Identify which cell holds the provided text, then report its (x, y) central coordinate. 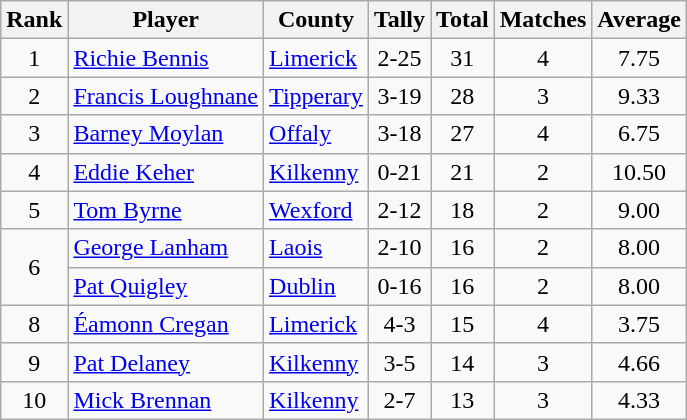
3-19 (399, 96)
Pat Delaney (166, 362)
2-10 (399, 248)
4.66 (640, 362)
4-3 (399, 324)
6 (34, 267)
Tipperary (316, 96)
8 (34, 324)
14 (463, 362)
31 (463, 58)
7.75 (640, 58)
Rank (34, 20)
9 (34, 362)
18 (463, 210)
Tally (399, 20)
3-18 (399, 134)
3-5 (399, 362)
10 (34, 400)
27 (463, 134)
Matches (543, 20)
9.00 (640, 210)
0-16 (399, 286)
Eddie Keher (166, 172)
Player (166, 20)
Average (640, 20)
Éamonn Cregan (166, 324)
Mick Brennan (166, 400)
28 (463, 96)
5 (34, 210)
Richie Bennis (166, 58)
0-21 (399, 172)
Laois (316, 248)
Pat Quigley (166, 286)
2-7 (399, 400)
13 (463, 400)
Wexford (316, 210)
21 (463, 172)
2-12 (399, 210)
10.50 (640, 172)
3.75 (640, 324)
4.33 (640, 400)
County (316, 20)
George Lanham (166, 248)
1 (34, 58)
6.75 (640, 134)
Francis Loughnane (166, 96)
2-25 (399, 58)
Total (463, 20)
9.33 (640, 96)
Tom Byrne (166, 210)
15 (463, 324)
Offaly (316, 134)
Barney Moylan (166, 134)
Dublin (316, 286)
